Pinpoint the cell where the given text exists, returning its (x, y) midpoint coordinate. 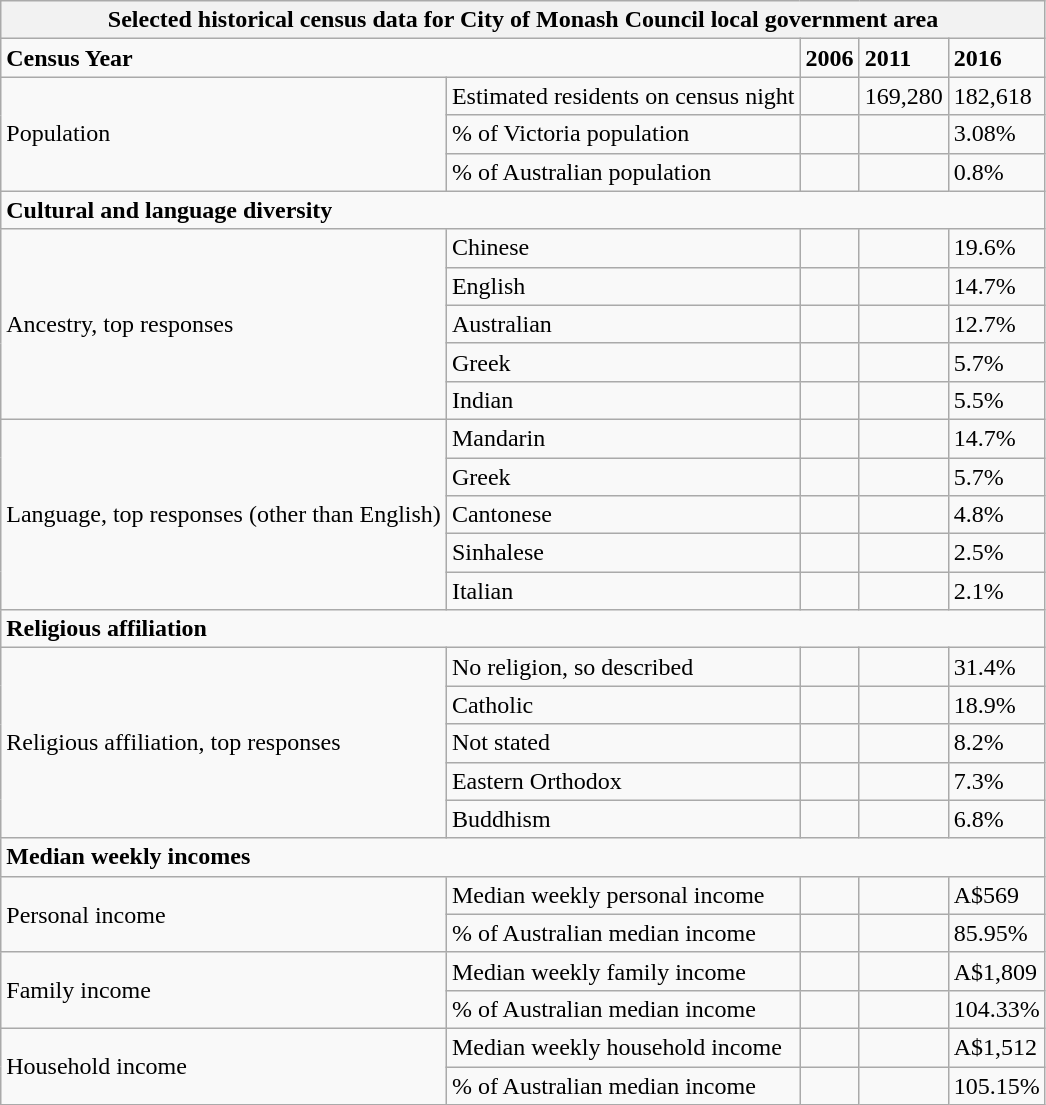
Median weekly family income (623, 971)
Selected historical census data for City of Monash Council local government area (523, 20)
4.8% (996, 515)
Language, top responses (other than English) (224, 514)
Median weekly incomes (523, 857)
Not stated (623, 743)
31.4% (996, 667)
2.5% (996, 553)
3.08% (996, 134)
Catholic (623, 705)
Indian (623, 400)
19.6% (996, 248)
2016 (996, 58)
85.95% (996, 933)
Italian (623, 591)
A$1,809 (996, 971)
Population (224, 134)
A$569 (996, 895)
% of Australian population (623, 172)
Ancestry, top responses (224, 324)
Chinese (623, 248)
Sinhalese (623, 553)
6.8% (996, 819)
Personal income (224, 914)
7.3% (996, 781)
Median weekly household income (623, 1047)
No religion, so described (623, 667)
2.1% (996, 591)
105.15% (996, 1085)
12.7% (996, 324)
Census Year (400, 58)
Cultural and language diversity (523, 210)
English (623, 286)
182,618 (996, 96)
Religious affiliation, top responses (224, 743)
2011 (904, 58)
5.5% (996, 400)
Mandarin (623, 438)
Religious affiliation (523, 629)
169,280 (904, 96)
Household income (224, 1066)
Australian (623, 324)
Cantonese (623, 515)
104.33% (996, 1009)
Buddhism (623, 819)
Median weekly personal income (623, 895)
Estimated residents on census night (623, 96)
% of Victoria population (623, 134)
Family income (224, 990)
Eastern Orthodox (623, 781)
8.2% (996, 743)
A$1,512 (996, 1047)
2006 (830, 58)
0.8% (996, 172)
18.9% (996, 705)
